Scan for the cell matching the given text and deliver its [X, Y] coordinate at center. 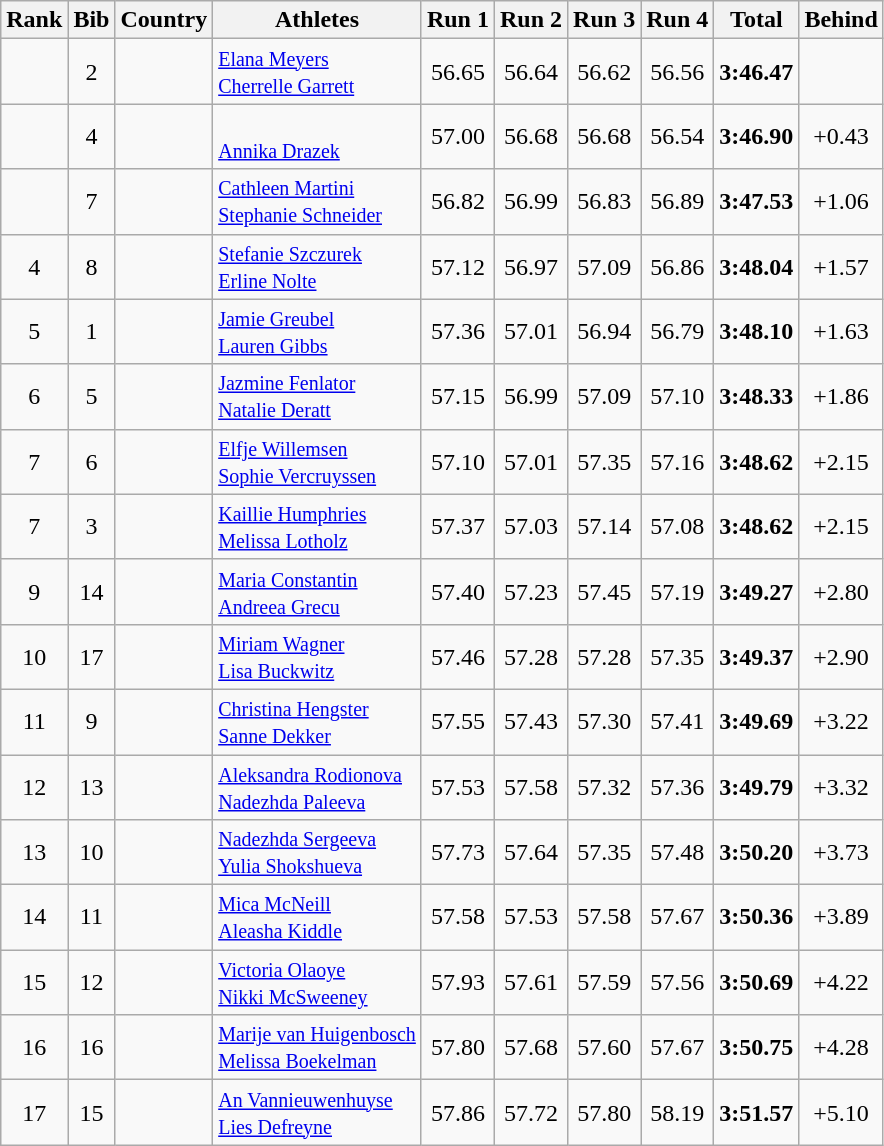
3:48.33 [756, 396]
57.56 [678, 982]
Country [164, 20]
+3.89 [841, 918]
57.48 [678, 852]
Maria ConstantinAndreea Grecu [318, 592]
Jamie GreubelLauren Gibbs [318, 332]
3:50.69 [756, 982]
57.59 [604, 982]
+3.32 [841, 786]
Behind [841, 20]
3 [92, 526]
3:48.10 [756, 332]
Marije van HuigenboschMelissa Boekelman [318, 1048]
56.83 [604, 202]
57.45 [604, 592]
Nadezhda SergeevaYulia Shokshueva [318, 852]
Rank [34, 20]
3:49.27 [756, 592]
57.19 [678, 592]
Run 4 [678, 20]
+3.22 [841, 722]
3:50.36 [756, 918]
+2.90 [841, 656]
57.32 [604, 786]
Elana MeyersCherrelle Garrett [318, 72]
56.54 [678, 136]
Stefanie SzczurekErline Nolte [318, 266]
57.68 [530, 1048]
Mica McNeillAleasha Kiddle [318, 918]
Christina HengsterSanne Dekker [318, 722]
57.93 [458, 982]
57.03 [530, 526]
57.00 [458, 136]
57.73 [458, 852]
58.19 [678, 1112]
+1.63 [841, 332]
57.30 [604, 722]
56.89 [678, 202]
Cathleen MartiniStephanie Schneider [318, 202]
+4.28 [841, 1048]
Elfje WillemsenSophie Vercruyssen [318, 462]
1 [92, 332]
56.82 [458, 202]
3:48.04 [756, 266]
+0.43 [841, 136]
Athletes [318, 20]
56.56 [678, 72]
57.86 [458, 1112]
57.72 [530, 1112]
Run 3 [604, 20]
57.23 [530, 592]
57.40 [458, 592]
Run 2 [530, 20]
57.14 [604, 526]
56.64 [530, 72]
2 [92, 72]
3:47.53 [756, 202]
Run 1 [458, 20]
3:46.47 [756, 72]
An VannieuwenhuyseLies Defreyne [318, 1112]
56.62 [604, 72]
57.55 [458, 722]
3:49.79 [756, 786]
Jazmine FenlatorNatalie Deratt [318, 396]
57.15 [458, 396]
Bib [92, 20]
+2.80 [841, 592]
+1.06 [841, 202]
3:50.20 [756, 852]
57.43 [530, 722]
57.12 [458, 266]
57.08 [678, 526]
+1.57 [841, 266]
57.37 [458, 526]
+3.73 [841, 852]
57.60 [604, 1048]
3:46.90 [756, 136]
3:49.69 [756, 722]
+1.86 [841, 396]
+5.10 [841, 1112]
3:51.57 [756, 1112]
57.61 [530, 982]
56.94 [604, 332]
+4.22 [841, 982]
57.41 [678, 722]
57.46 [458, 656]
3:50.75 [756, 1048]
56.65 [458, 72]
56.79 [678, 332]
56.97 [530, 266]
Annika Drazek [318, 136]
Victoria OlaoyeNikki McSweeney [318, 982]
3:49.37 [756, 656]
8 [92, 266]
56.86 [678, 266]
Total [756, 20]
57.64 [530, 852]
Kaillie HumphriesMelissa Lotholz [318, 526]
Miriam WagnerLisa Buckwitz [318, 656]
Aleksandra RodionovaNadezhda Paleeva [318, 786]
57.16 [678, 462]
